Determine the (X, Y) coordinate at the center of the cell enclosing the given text.  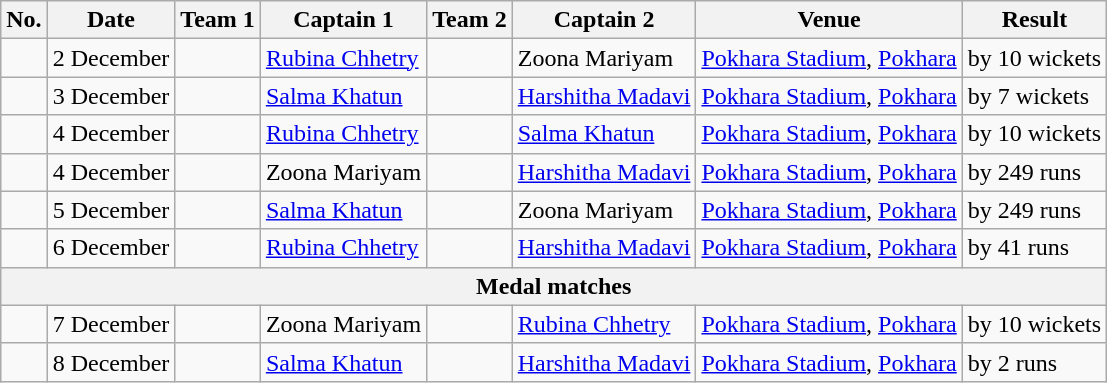
Team 2 (470, 20)
Team 1 (218, 20)
by 41 runs (1034, 248)
2 December (111, 58)
8 December (111, 362)
Captain 1 (343, 20)
Captain 2 (604, 20)
3 December (111, 96)
by 2 runs (1034, 362)
7 December (111, 324)
No. (24, 20)
Date (111, 20)
by 7 wickets (1034, 96)
Result (1034, 20)
5 December (111, 210)
6 December (111, 248)
Medal matches (554, 286)
Venue (829, 20)
